From the cell containing the given text, extract its center point as (x, y) coordinate. 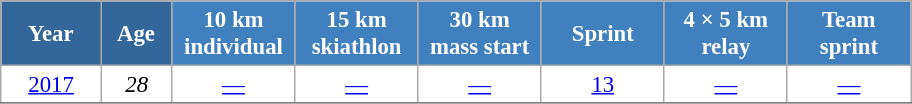
Year (52, 34)
28 (136, 85)
Sprint (602, 34)
13 (602, 85)
30 km mass start (480, 34)
Team sprint (848, 34)
Age (136, 34)
4 × 5 km relay (726, 34)
15 km skiathlon (356, 34)
10 km individual (234, 34)
2017 (52, 85)
